Find where the given text appears and provide that cell's center as (X, Y) coordinate. 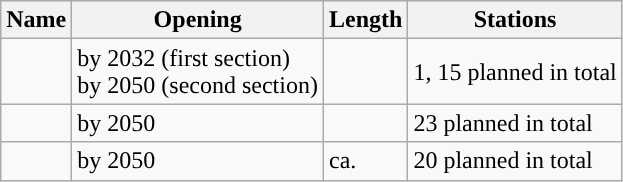
Stations (515, 20)
Name (36, 20)
by 2032 (first section)by 2050 (second section) (198, 72)
20 planned in total (515, 161)
Length (365, 20)
1, 15 planned in total (515, 72)
Opening (198, 20)
ca. (365, 161)
23 planned in total (515, 123)
